Determine the [x, y] coordinate at the center of the cell enclosing the given text.  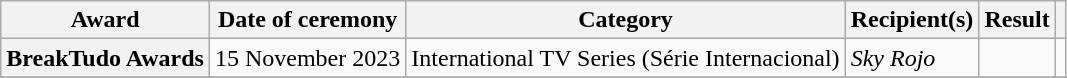
Result [1017, 20]
Recipient(s) [912, 20]
Sky Rojo [912, 58]
Category [626, 20]
Date of ceremony [307, 20]
BreakTudo Awards [106, 58]
15 November 2023 [307, 58]
International TV Series (Série Internacional) [626, 58]
Award [106, 20]
